Extract the [x, y] coordinate from the center of the cell holding the provided text.  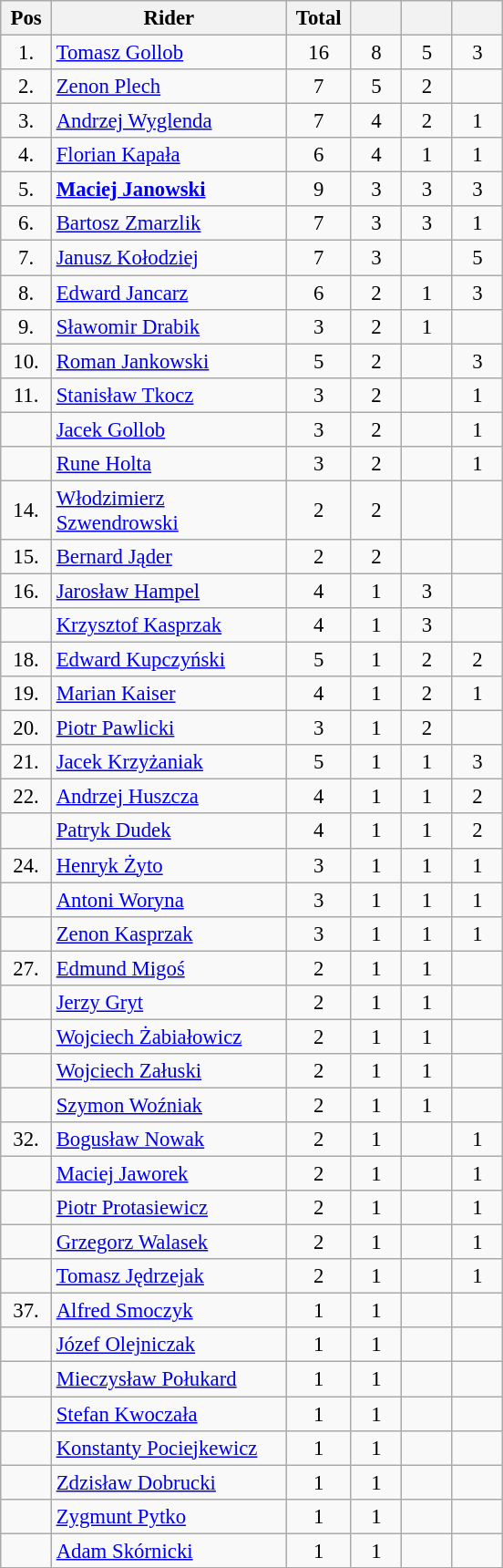
Piotr Protasiewicz [169, 1208]
Bartosz Zmarzlik [169, 223]
Adam Skórnicki [169, 1551]
Stefan Kwoczała [169, 1414]
2. [26, 87]
Maciej Janowski [169, 190]
Szymon Woźniak [169, 1105]
Jerzy Gryt [169, 1003]
6. [26, 223]
Janusz Kołodziej [169, 258]
10. [26, 361]
Zygmunt Pytko [169, 1516]
Jacek Gollob [169, 429]
16. [26, 591]
32. [26, 1140]
Roman Jankowski [169, 361]
37. [26, 1311]
14. [26, 511]
Pos [26, 18]
Edward Kupczyński [169, 660]
Maciej Jaworek [169, 1174]
3. [26, 121]
Mieczysław Połukard [169, 1379]
Antoni Woryna [169, 900]
Włodzimierz Szwendrowski [169, 511]
Tomasz Jędrzejak [169, 1276]
8 [376, 53]
Andrzej Wyglenda [169, 121]
24. [26, 865]
21. [26, 762]
Grzegorz Walasek [169, 1243]
Tomasz Gollob [169, 53]
Jarosław Hampel [169, 591]
Marian Kaiser [169, 694]
8. [26, 293]
Florian Kapała [169, 155]
Bogusław Nowak [169, 1140]
Wojciech Załuski [169, 1071]
4. [26, 155]
Zenon Kasprzak [169, 934]
Józef Olejniczak [169, 1345]
Patryk Dudek [169, 831]
Stanisław Tkocz [169, 395]
Sławomir Drabik [169, 326]
Rider [169, 18]
9 [319, 190]
11. [26, 395]
27. [26, 968]
Henryk Żyto [169, 865]
Konstanty Pociejkewicz [169, 1448]
9. [26, 326]
22. [26, 797]
Krzysztof Kasprzak [169, 625]
Wojciech Żabiałowicz [169, 1037]
7. [26, 258]
15. [26, 557]
1. [26, 53]
19. [26, 694]
Zenon Plech [169, 87]
Jacek Krzyżaniak [169, 762]
Alfred Smoczyk [169, 1311]
Rune Holta [169, 464]
20. [26, 728]
16 [319, 53]
Bernard Jąder [169, 557]
Edward Jancarz [169, 293]
Piotr Pawlicki [169, 728]
Andrzej Huszcza [169, 797]
5. [26, 190]
18. [26, 660]
Edmund Migoś [169, 968]
Zdzisław Dobrucki [169, 1482]
Total [319, 18]
